Identify which cell holds the provided text, then report its [X, Y] central coordinate. 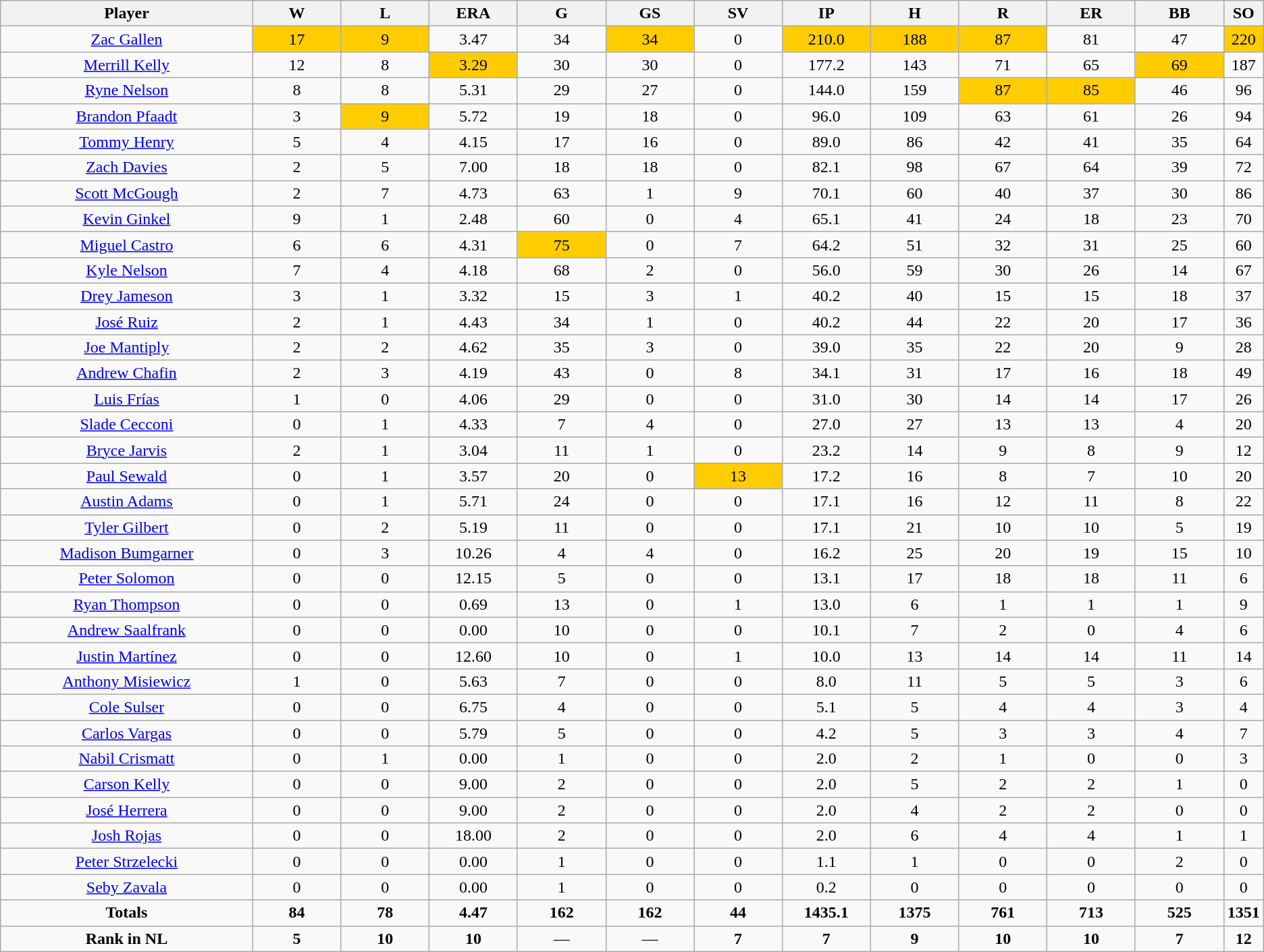
1351 [1244, 913]
70 [1244, 219]
3.32 [474, 296]
Carson Kelly [127, 785]
Kevin Ginkel [127, 219]
18.00 [474, 836]
34.1 [826, 373]
96 [1244, 90]
47 [1179, 39]
51 [914, 244]
G [562, 14]
4.06 [474, 399]
Justin Martínez [127, 656]
4.18 [474, 270]
81 [1091, 39]
82.1 [826, 167]
16.2 [826, 553]
75 [562, 244]
64.2 [826, 244]
Peter Strzelecki [127, 862]
84 [297, 913]
5.1 [826, 707]
31.0 [826, 399]
Scott McGough [127, 193]
SO [1244, 14]
5.72 [474, 116]
4.15 [474, 142]
220 [1244, 39]
L [385, 14]
5.79 [474, 733]
17.2 [826, 476]
23 [1179, 219]
José Herrera [127, 810]
159 [914, 90]
3.57 [474, 476]
13.1 [826, 579]
3.29 [474, 65]
Zach Davies [127, 167]
IP [826, 14]
Luis Frías [127, 399]
Paul Sewald [127, 476]
José Ruiz [127, 322]
32 [1003, 244]
Brandon Pfaadt [127, 116]
46 [1179, 90]
Madison Bumgarner [127, 553]
0.2 [826, 887]
Kyle Nelson [127, 270]
0.69 [474, 604]
Nabil Crismatt [127, 759]
42 [1003, 142]
Player [127, 14]
Carlos Vargas [127, 733]
Bryce Jarvis [127, 450]
4.31 [474, 244]
96.0 [826, 116]
12.15 [474, 579]
Ryne Nelson [127, 90]
188 [914, 39]
Miguel Castro [127, 244]
4.47 [474, 913]
72 [1244, 167]
Andrew Chafin [127, 373]
7.00 [474, 167]
Andrew Saalfrank [127, 630]
85 [1091, 90]
69 [1179, 65]
5.31 [474, 90]
W [297, 14]
4.2 [826, 733]
Drey Jameson [127, 296]
98 [914, 167]
Slade Cecconi [127, 425]
21 [914, 527]
5.19 [474, 527]
94 [1244, 116]
3.04 [474, 450]
10.0 [826, 656]
713 [1091, 913]
Cole Sulser [127, 707]
59 [914, 270]
1.1 [826, 862]
6.75 [474, 707]
4.19 [474, 373]
144.0 [826, 90]
65 [1091, 65]
27.0 [826, 425]
12.60 [474, 656]
89.0 [826, 142]
61 [1091, 116]
1375 [914, 913]
5.71 [474, 502]
SV [739, 14]
28 [1244, 348]
GS [650, 14]
36 [1244, 322]
143 [914, 65]
Peter Solomon [127, 579]
13.0 [826, 604]
71 [1003, 65]
10.1 [826, 630]
187 [1244, 65]
4.62 [474, 348]
Zac Gallen [127, 39]
Joe Mantiply [127, 348]
23.2 [826, 450]
BB [1179, 14]
4.73 [474, 193]
Merrill Kelly [127, 65]
56.0 [826, 270]
Totals [127, 913]
49 [1244, 373]
Anthony Misiewicz [127, 681]
H [914, 14]
Seby Zavala [127, 887]
70.1 [826, 193]
5.63 [474, 681]
2.48 [474, 219]
Rank in NL [127, 938]
3.47 [474, 39]
177.2 [826, 65]
Tyler Gilbert [127, 527]
525 [1179, 913]
4.33 [474, 425]
8.0 [826, 681]
109 [914, 116]
39.0 [826, 348]
68 [562, 270]
ERA [474, 14]
65.1 [826, 219]
210.0 [826, 39]
1435.1 [826, 913]
4.43 [474, 322]
Josh Rojas [127, 836]
78 [385, 913]
39 [1179, 167]
ER [1091, 14]
761 [1003, 913]
R [1003, 14]
Tommy Henry [127, 142]
43 [562, 373]
Ryan Thompson [127, 604]
10.26 [474, 553]
Austin Adams [127, 502]
